Return the (x, y) coordinate for the center point of the cell that contains the specified text.  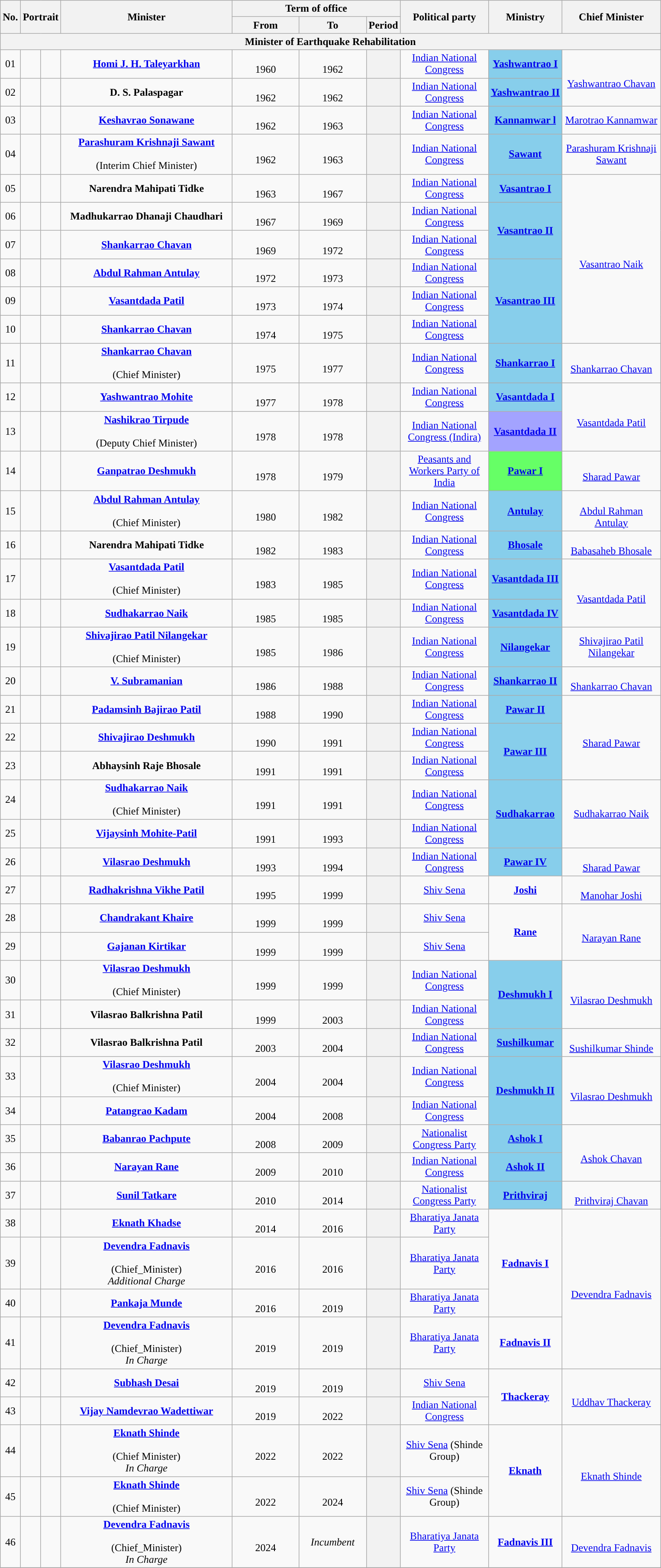
Political party (444, 17)
Vasantdada IV (525, 613)
Abdul Rahman Antulay (Chief Minister) (146, 511)
19 (10, 647)
Prithviraj Chavan (611, 1195)
Chandrakant Khaire (146, 918)
1980 (266, 511)
Keshavrao Sonawane (146, 120)
Ganpatrao Deshmukh (146, 471)
37 (10, 1195)
08 (10, 273)
36 (10, 1167)
Pankaja Munde (146, 1303)
Fadnavis I (525, 1263)
Incumbent (332, 1542)
Padamsinh Bajirao Patil (146, 709)
Ashok I (525, 1139)
30 (10, 980)
21 (10, 709)
06 (10, 217)
Indian National Congress (Indira) (444, 431)
02 (10, 92)
Vasantdada II (525, 431)
Minister of Earthquake Rehabilitation (331, 42)
Vasantrao III (525, 301)
Eknath Shinde (Chief Minister)In Charge (146, 1451)
38 (10, 1223)
Yashwantrao II (525, 92)
Sushilkumar (525, 1043)
Vijay Namdevrao Wadettiwar (146, 1411)
Sawant (525, 154)
12 (10, 398)
01 (10, 64)
Sushilkumar Shinde (611, 1043)
Ashok II (525, 1167)
46 (10, 1542)
Homi J. H. Taleyarkhan (146, 64)
04 (10, 154)
32 (10, 1043)
20 (10, 681)
16 (10, 545)
42 (10, 1382)
Fadnavis III (525, 1542)
No. (10, 17)
D. S. Palaspagar (146, 92)
05 (10, 188)
28 (10, 918)
Peasants and Workers Party of India (444, 471)
Eknath Shinde (611, 1471)
Eknath Shinde (Chief Minister) (146, 1497)
40 (10, 1303)
Vasantrao I (525, 188)
33 (10, 1077)
Vijaysinh Mohite-Patil (146, 833)
Thackeray (525, 1397)
22 (10, 737)
Vasantdada Patil (Chief Minister) (146, 579)
Shivajirao Deshmukh (146, 737)
Term of office (316, 9)
Pawar IV (525, 862)
1960 (266, 64)
25 (10, 833)
To (332, 25)
Uddhav Thackeray (611, 1397)
41 (10, 1342)
Marotrao Kannamwar (611, 120)
Babanrao Pachpute (146, 1139)
Shivajirao Patil Nilangekar (611, 647)
Manohar Joshi (611, 890)
Nilangekar (525, 647)
Shankarrao I (525, 363)
Nashikrao Tirpude (Deputy Chief Minister) (146, 431)
09 (10, 301)
Yashwantrao Chavan (611, 78)
1979 (332, 471)
Portrait (41, 17)
Vasantdada III (525, 579)
Devendra Fadnavis (Chief_Minister) Additional Charge (146, 1263)
Kannamwar l (525, 120)
Antulay (525, 511)
Babasaheb Bhosale (611, 545)
Vasantrao Naik (611, 259)
1995 (266, 890)
Minister (146, 17)
Parashuram Krishnaji Sawant (Interim Chief Minister) (146, 154)
29 (10, 947)
24 (10, 799)
Ministry (525, 17)
17 (10, 579)
14 (10, 471)
Gajanan Kirtikar (146, 947)
Deshmukh I (525, 994)
34 (10, 1110)
Subhash Desai (146, 1382)
03 (10, 120)
Sudhakarrao Naik (Chief Minister) (146, 799)
Eknath (525, 1471)
V. Subramanian (146, 681)
Ashok Chavan (611, 1153)
39 (10, 1263)
35 (10, 1139)
Radhakrishna Vikhe Patil (146, 890)
Fadnavis II (525, 1342)
23 (10, 766)
44 (10, 1451)
43 (10, 1411)
Bhosale (525, 545)
Chief Minister (611, 17)
27 (10, 890)
13 (10, 431)
Parashuram Krishnaji Sawant (611, 154)
Period (384, 25)
18 (10, 613)
Pawar III (525, 751)
Prithviraj (525, 1195)
45 (10, 1497)
Sudhakarrao (525, 813)
From (266, 25)
Pawar I (525, 471)
1994 (332, 862)
Vasantdada I (525, 398)
Deshmukh II (525, 1090)
26 (10, 862)
Shankarrao II (525, 681)
15 (10, 511)
Abhaysinh Raje Bhosale (146, 766)
10 (10, 329)
Shivajirao Patil Nilangekar (Chief Minister) (146, 647)
Vasantrao II (525, 230)
Madhukarrao Dhanaji Chaudhari (146, 217)
Pawar II (525, 709)
Joshi (525, 890)
11 (10, 363)
Shankarrao Chavan (Chief Minister) (146, 363)
Eknath Khadse (146, 1223)
31 (10, 1014)
Yashwantrao Mohite (146, 398)
Yashwantrao I (525, 64)
Sunil Tatkare (146, 1195)
Rane (525, 932)
07 (10, 244)
Patangrao Kadam (146, 1110)
